Locate the cell with the specified text and output its [x, y] center coordinate. 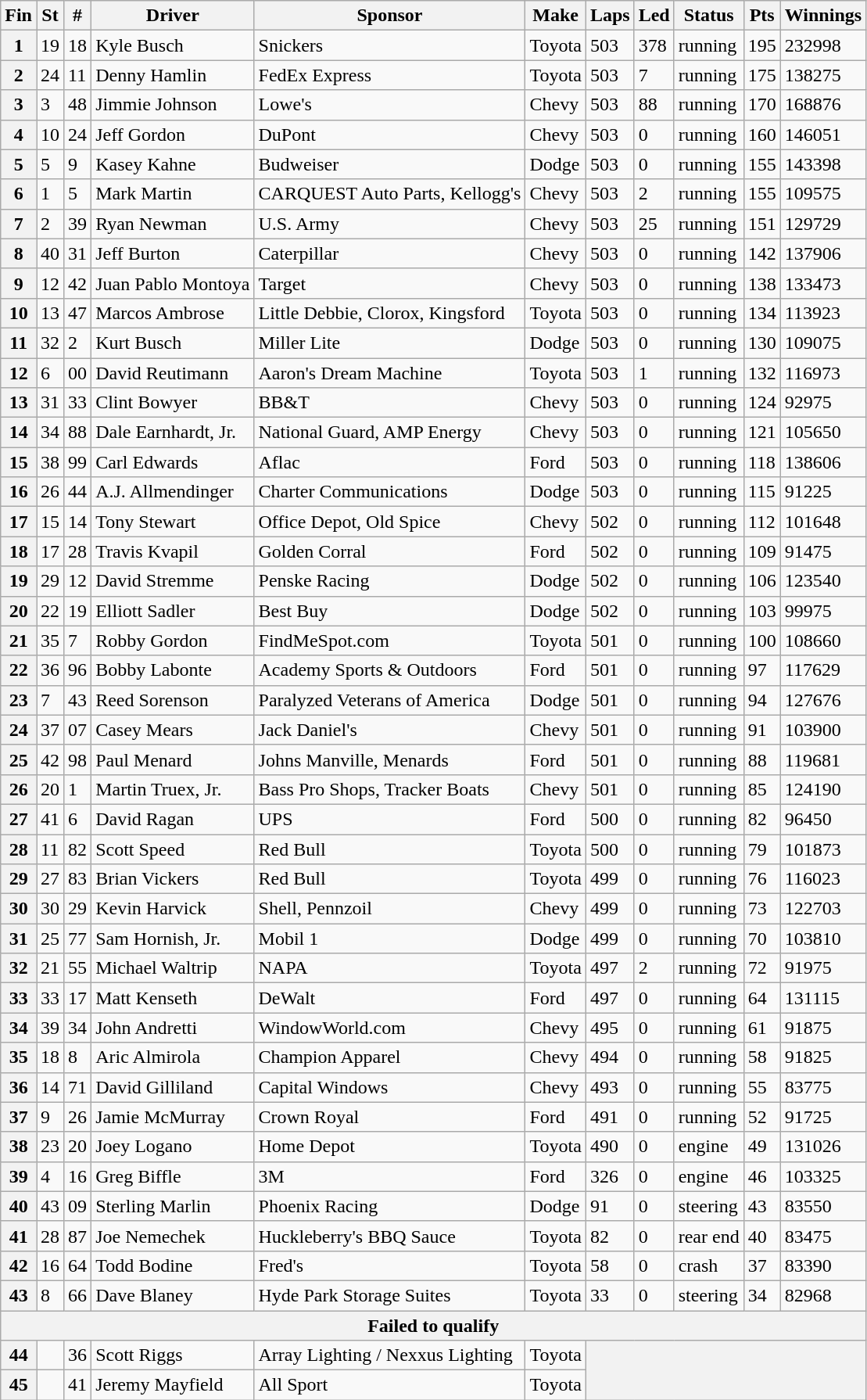
49 [761, 1147]
72 [761, 968]
Office Depot, Old Spice [389, 522]
Penske Racing [389, 581]
Kyle Busch [173, 45]
Fred's [389, 1265]
Sam Hornish, Jr. [173, 939]
76 [761, 879]
Home Depot [389, 1147]
99975 [822, 611]
82968 [822, 1295]
Lowe's [389, 105]
Champion Apparel [389, 1057]
Jeff Gordon [173, 135]
Bobby Labonte [173, 670]
Casey Mears [173, 730]
Hyde Park Storage Suites [389, 1295]
97 [761, 670]
83475 [822, 1236]
FedEx Express [389, 75]
131115 [822, 998]
79 [761, 849]
45 [19, 1385]
David Ragan [173, 819]
Tony Stewart [173, 522]
Shell, Pennzoil [389, 909]
83775 [822, 1087]
119681 [822, 759]
491 [610, 1117]
John Andretti [173, 1028]
378 [654, 45]
99 [78, 462]
Paul Menard [173, 759]
3M [389, 1176]
00 [78, 373]
Aaron's Dream Machine [389, 373]
143398 [822, 164]
326 [610, 1176]
195 [761, 45]
Academy Sports & Outdoors [389, 670]
103325 [822, 1176]
Budweiser [389, 164]
109575 [822, 194]
National Guard, AMP Energy [389, 433]
52 [761, 1117]
Jamie McMurray [173, 1117]
71 [78, 1087]
91825 [822, 1057]
Status [708, 16]
U.S. Army [389, 224]
Mark Martin [173, 194]
83550 [822, 1206]
Clint Bowyer [173, 403]
Jeff Burton [173, 253]
142 [761, 253]
129729 [822, 224]
118 [761, 462]
Johns Manville, Menards [389, 759]
Sterling Marlin [173, 1206]
91475 [822, 551]
98 [78, 759]
Jack Daniel's [389, 730]
Travis Kvapil [173, 551]
Marcos Ambrose [173, 313]
48 [78, 105]
85 [761, 789]
FindMeSpot.com [389, 641]
138275 [822, 75]
77 [78, 939]
83 [78, 879]
105650 [822, 433]
137906 [822, 253]
46 [761, 1176]
Dave Blaney [173, 1295]
Caterpillar [389, 253]
Reed Sorenson [173, 700]
Golden Corral [389, 551]
DeWalt [389, 998]
Denny Hamlin [173, 75]
Brian Vickers [173, 879]
Miller Lite [389, 343]
83390 [822, 1265]
WindowWorld.com [389, 1028]
Robby Gordon [173, 641]
UPS [389, 819]
Scott Riggs [173, 1355]
103810 [822, 939]
61 [761, 1028]
117629 [822, 670]
09 [78, 1206]
170 [761, 105]
132 [761, 373]
495 [610, 1028]
Make [555, 16]
123540 [822, 581]
116023 [822, 879]
94 [761, 700]
CARQUEST Auto Parts, Kellogg's [389, 194]
Carl Edwards [173, 462]
Failed to qualify [433, 1326]
07 [78, 730]
122703 [822, 909]
109 [761, 551]
Jeremy Mayfield [173, 1385]
Joey Logano [173, 1147]
rear end [708, 1236]
Led [654, 16]
Paralyzed Veterans of America [389, 700]
101648 [822, 522]
Best Buy [389, 611]
Target [389, 283]
175 [761, 75]
133473 [822, 283]
Martin Truex, Jr. [173, 789]
100 [761, 641]
Juan Pablo Montoya [173, 283]
109075 [822, 343]
66 [78, 1295]
Aric Almirola [173, 1057]
116973 [822, 373]
Crown Royal [389, 1117]
Michael Waltrip [173, 968]
127676 [822, 700]
138 [761, 283]
# [78, 16]
494 [610, 1057]
Joe Nemechek [173, 1236]
A.J. Allmendinger [173, 492]
crash [708, 1265]
BB&T [389, 403]
Snickers [389, 45]
Capital Windows [389, 1087]
151 [761, 224]
146051 [822, 135]
96450 [822, 819]
103900 [822, 730]
92975 [822, 403]
Driver [173, 16]
130 [761, 343]
Winnings [822, 16]
Matt Kenseth [173, 998]
Phoenix Racing [389, 1206]
124 [761, 403]
112 [761, 522]
103 [761, 611]
134 [761, 313]
73 [761, 909]
Bass Pro Shops, Tracker Boats [389, 789]
138606 [822, 462]
St [50, 16]
115 [761, 492]
Ryan Newman [173, 224]
Todd Bodine [173, 1265]
124190 [822, 789]
Mobil 1 [389, 939]
87 [78, 1236]
Laps [610, 16]
Huckleberry's BBQ Sauce [389, 1236]
490 [610, 1147]
Charter Communications [389, 492]
106 [761, 581]
91875 [822, 1028]
131026 [822, 1147]
David Reutimann [173, 373]
70 [761, 939]
Kevin Harvick [173, 909]
113923 [822, 313]
493 [610, 1087]
David Stremme [173, 581]
91225 [822, 492]
Elliott Sadler [173, 611]
96 [78, 670]
47 [78, 313]
NAPA [389, 968]
Dale Earnhardt, Jr. [173, 433]
101873 [822, 849]
Scott Speed [173, 849]
91975 [822, 968]
DuPont [389, 135]
Aflac [389, 462]
232998 [822, 45]
91725 [822, 1117]
108660 [822, 641]
David Gilliland [173, 1087]
Kasey Kahne [173, 164]
Fin [19, 16]
168876 [822, 105]
Kurt Busch [173, 343]
Jimmie Johnson [173, 105]
Pts [761, 16]
Array Lighting / Nexxus Lighting [389, 1355]
121 [761, 433]
Greg Biffle [173, 1176]
All Sport [389, 1385]
160 [761, 135]
Little Debbie, Clorox, Kingsford [389, 313]
Sponsor [389, 16]
